Determine the [x, y] coordinate at the center of the cell enclosing the given text.  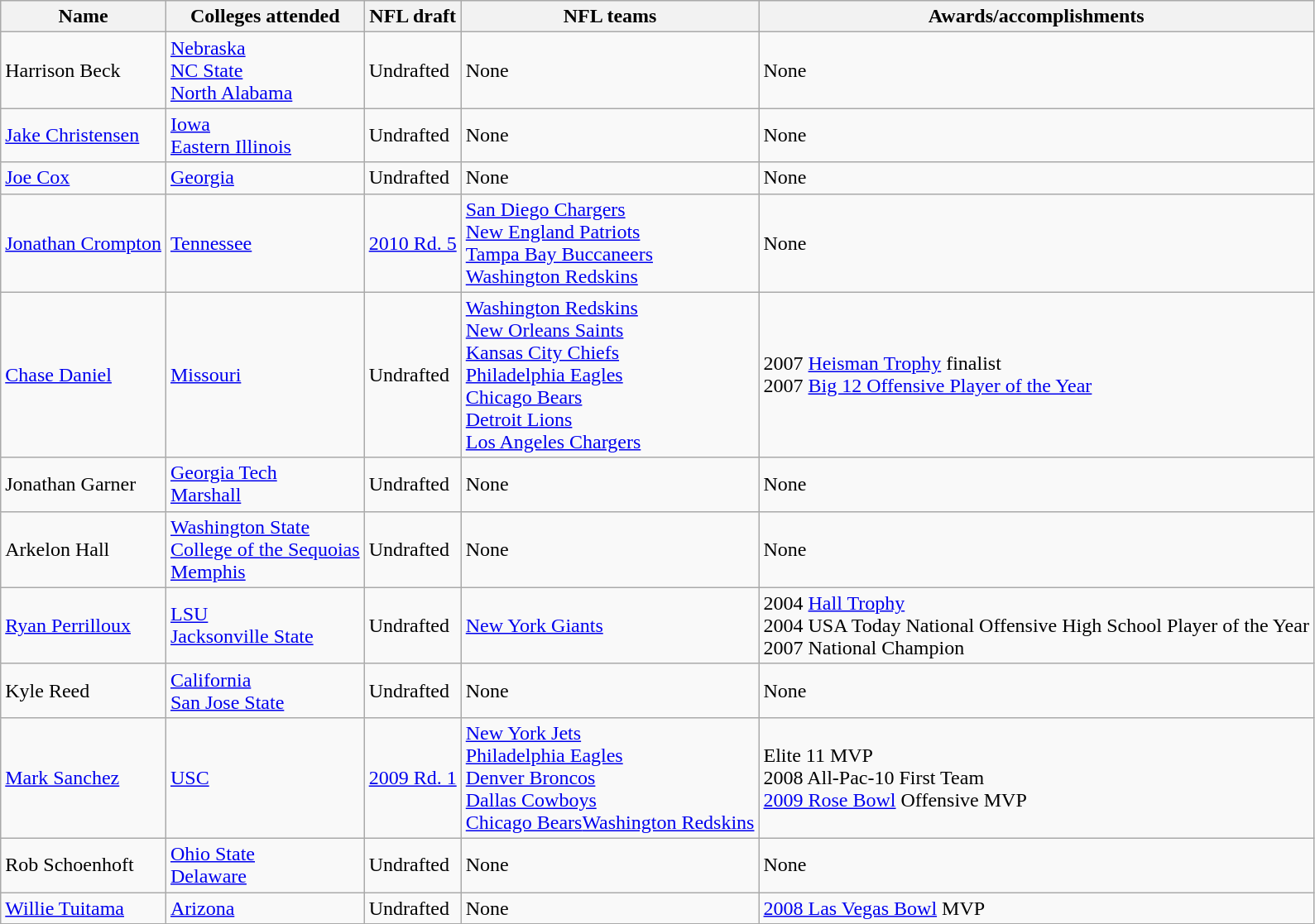
Georgia [265, 178]
San Diego ChargersNew England PatriotsTampa Bay BuccaneersWashington Redskins [610, 243]
2008 Las Vegas Bowl MVP [1036, 907]
Jake Christensen [84, 136]
Colleges attended [265, 17]
Awards/accomplishments [1036, 17]
NebraskaNC StateNorth Alabama [265, 70]
Jonathan Garner [84, 485]
NFL draft [412, 17]
2010 Rd. 5 [412, 243]
Willie Tuitama [84, 907]
Mark Sanchez [84, 778]
IowaEastern Illinois [265, 136]
LSUJacksonville State [265, 625]
2009 Rd. 1 [412, 778]
Washington StateCollege of the SequoiasMemphis [265, 549]
Rob Schoenhoft [84, 865]
Missouri [265, 375]
Chase Daniel [84, 375]
Arkelon Hall [84, 549]
CaliforniaSan Jose State [265, 690]
Name [84, 17]
New York Giants [610, 625]
Elite 11 MVP2008 All-Pac-10 First Team2009 Rose Bowl Offensive MVP [1036, 778]
Harrison Beck [84, 70]
Joe Cox [84, 178]
Kyle Reed [84, 690]
NFL teams [610, 17]
Jonathan Crompton [84, 243]
2004 Hall Trophy2004 USA Today National Offensive High School Player of the Year2007 National Champion [1036, 625]
Washington RedskinsNew Orleans SaintsKansas City ChiefsPhiladelphia EaglesChicago BearsDetroit LionsLos Angeles Chargers [610, 375]
Tennessee [265, 243]
USC [265, 778]
2007 Heisman Trophy finalist2007 Big 12 Offensive Player of the Year [1036, 375]
Ohio StateDelaware [265, 865]
Arizona [265, 907]
Ryan Perrilloux [84, 625]
Georgia TechMarshall [265, 485]
New York JetsPhiladelphia EaglesDenver BroncosDallas CowboysChicago BearsWashington Redskins [610, 778]
